Return the (X, Y) coordinate for the center point of the cell that contains the specified text.  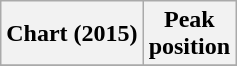
Peakposition (189, 34)
Chart (2015) (72, 34)
